Locate the cell with the specified text and output its [X, Y] center coordinate. 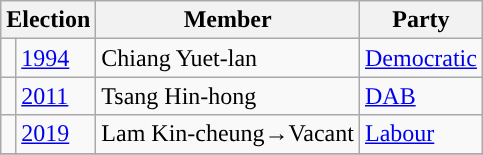
Democratic [420, 58]
Chiang Yuet-lan [228, 58]
2019 [56, 134]
DAB [420, 96]
Labour [420, 134]
1994 [56, 58]
Party [420, 20]
Election [48, 20]
Tsang Hin-hong [228, 96]
Member [228, 20]
2011 [56, 96]
Lam Kin-cheung→Vacant [228, 134]
